From the cell containing the given text, extract its center point as (X, Y) coordinate. 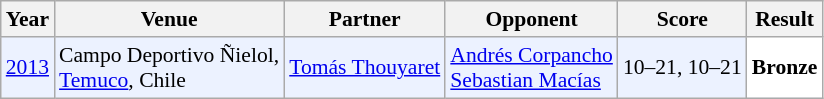
Year (28, 19)
Score (682, 19)
Campo Deportivo Ñielol,Temuco, Chile (169, 68)
Bronze (785, 68)
Opponent (532, 19)
2013 (28, 68)
10–21, 10–21 (682, 68)
Andrés Corpancho Sebastian Macías (532, 68)
Tomás Thouyaret (364, 68)
Venue (169, 19)
Partner (364, 19)
Result (785, 19)
